Return [x, y] of the center of cell containing provided text 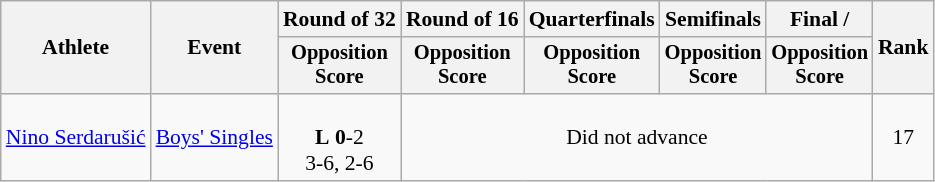
Event [214, 48]
Boys' Singles [214, 138]
Semifinals [714, 19]
17 [904, 138]
Final / [820, 19]
Did not advance [637, 138]
Round of 16 [462, 19]
Nino Serdarušić [76, 138]
Quarterfinals [592, 19]
L 0-2 3-6, 2-6 [340, 138]
Rank [904, 48]
Round of 32 [340, 19]
Athlete [76, 48]
